Identify which cell holds the provided text, then report its [x, y] central coordinate. 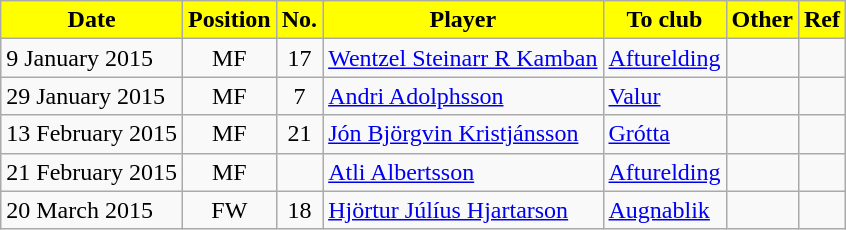
Date [92, 20]
FW [229, 210]
Atli Albertsson [463, 172]
9 January 2015 [92, 58]
21 [299, 134]
Grótta [664, 134]
Valur [664, 96]
No. [299, 20]
Hjörtur Júlíus Hjartarson [463, 210]
Ref [822, 20]
Other [762, 20]
Wentzel Steinarr R Kamban [463, 58]
Andri Adolphsson [463, 96]
To club [664, 20]
Jón Björgvin Kristjánsson [463, 134]
Player [463, 20]
Position [229, 20]
13 February 2015 [92, 134]
20 March 2015 [92, 210]
Augnablik [664, 210]
18 [299, 210]
21 February 2015 [92, 172]
29 January 2015 [92, 96]
17 [299, 58]
7 [299, 96]
